Determine the [x, y] coordinate at the center of the cell enclosing the given text.  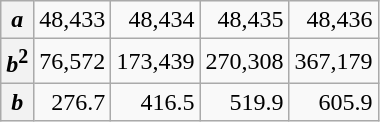
a [18, 20]
519.9 [244, 102]
b [18, 102]
48,435 [244, 20]
367,179 [334, 62]
48,436 [334, 20]
605.9 [334, 102]
48,434 [156, 20]
173,439 [156, 62]
b2 [18, 62]
48,433 [72, 20]
76,572 [72, 62]
416.5 [156, 102]
270,308 [244, 62]
276.7 [72, 102]
